Return (X, Y) of the center of cell containing provided text 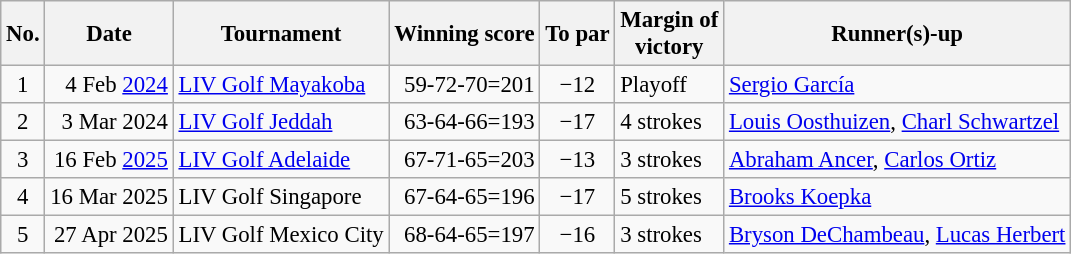
Sergio García (898, 85)
68-64-65=197 (464, 235)
LIV Golf Jeddah (281, 122)
No. (23, 34)
59-72-70=201 (464, 85)
−13 (578, 160)
LIV Golf Mexico City (281, 235)
67-71-65=203 (464, 160)
5 (23, 235)
16 Feb 2025 (109, 160)
4 strokes (670, 122)
Runner(s)-up (898, 34)
27 Apr 2025 (109, 235)
Bryson DeChambeau, Lucas Herbert (898, 235)
3 (23, 160)
63-64-66=193 (464, 122)
4 Feb 2024 (109, 85)
3 Mar 2024 (109, 122)
Date (109, 34)
Playoff (670, 85)
Louis Oosthuizen, Charl Schwartzel (898, 122)
Tournament (281, 34)
To par (578, 34)
Brooks Koepka (898, 197)
−16 (578, 235)
5 strokes (670, 197)
LIV Golf Mayakoba (281, 85)
4 (23, 197)
Winning score (464, 34)
67-64-65=196 (464, 197)
1 (23, 85)
2 (23, 122)
Margin ofvictory (670, 34)
LIV Golf Adelaide (281, 160)
16 Mar 2025 (109, 197)
LIV Golf Singapore (281, 197)
Abraham Ancer, Carlos Ortiz (898, 160)
−12 (578, 85)
